Find where the given text appears and provide that cell's center as [x, y] coordinate. 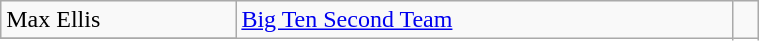
Big Ten Second Team [484, 20]
Max Ellis [118, 20]
